From the cell containing the given text, extract its center point as (x, y) coordinate. 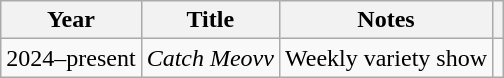
Year (71, 20)
Title (210, 20)
Notes (386, 20)
Catch Meovv (210, 58)
Weekly variety show (386, 58)
2024–present (71, 58)
